Detect which cell encompasses the target text, then output its (x, y) center coordinate. 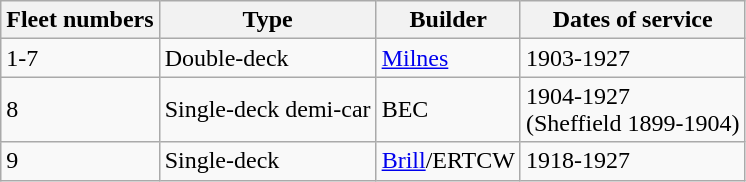
Single-deck demi-car (268, 110)
Fleet numbers (80, 20)
Single-deck (268, 161)
Double-deck (268, 58)
Brill/ERTCW (448, 161)
1918-1927 (632, 161)
1904-1927(Sheffield 1899-1904) (632, 110)
Type (268, 20)
Builder (448, 20)
Milnes (448, 58)
BEC (448, 110)
1-7 (80, 58)
9 (80, 161)
1903-1927 (632, 58)
Dates of service (632, 20)
8 (80, 110)
